Search for the cell housing the specified text and yield its [X, Y] center coordinate. 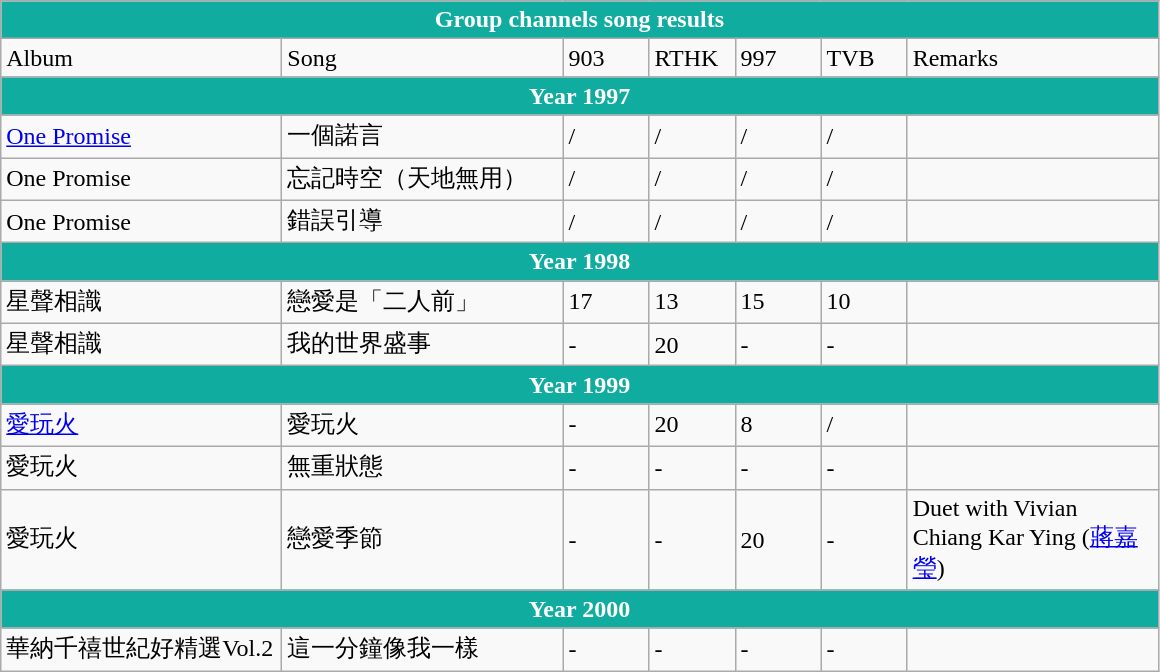
Song [422, 58]
Album [142, 58]
Year 1997 [580, 96]
忘記時空（天地無用） [422, 180]
這一分鐘像我一樣 [422, 650]
Year 1998 [580, 262]
Duet with Vivian Chiang Kar Ying (蔣嘉瑩) [1032, 540]
一個諾言 [422, 136]
8 [778, 426]
15 [778, 302]
17 [606, 302]
RTHK [692, 58]
戀愛是「二人前」 [422, 302]
Remarks [1032, 58]
Group channels song results [580, 20]
10 [864, 302]
錯誤引導 [422, 222]
Year 2000 [580, 609]
997 [778, 58]
無重狀態 [422, 468]
戀愛季節 [422, 540]
903 [606, 58]
我的世界盛事 [422, 344]
TVB [864, 58]
Year 1999 [580, 385]
13 [692, 302]
華納千禧世紀好精選Vol.2 [142, 650]
